Detect which cell encompasses the target text, then output its (x, y) center coordinate. 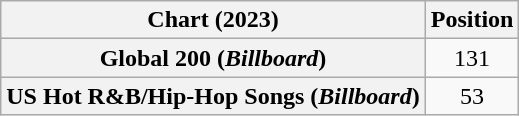
US Hot R&B/Hip-Hop Songs (Billboard) (213, 96)
Position (472, 20)
131 (472, 58)
53 (472, 96)
Global 200 (Billboard) (213, 58)
Chart (2023) (213, 20)
